Provide the (X, Y) coordinate of the cell's center where the given text is located.  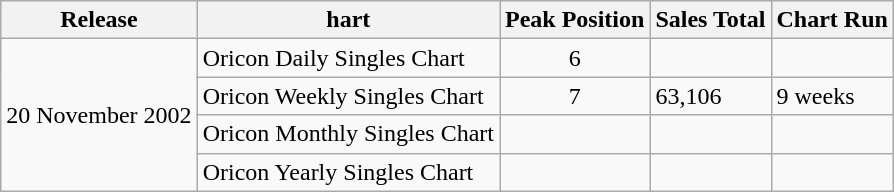
7 (575, 96)
9 weeks (832, 96)
hart (348, 20)
Chart Run (832, 20)
Oricon Yearly Singles Chart (348, 172)
Oricon Daily Singles Chart (348, 58)
Peak Position (575, 20)
Oricon Monthly Singles Chart (348, 134)
63,106 (710, 96)
Release (99, 20)
20 November 2002 (99, 115)
6 (575, 58)
Sales Total (710, 20)
Oricon Weekly Singles Chart (348, 96)
